Scan for the cell matching the given text and deliver its [X, Y] coordinate at center. 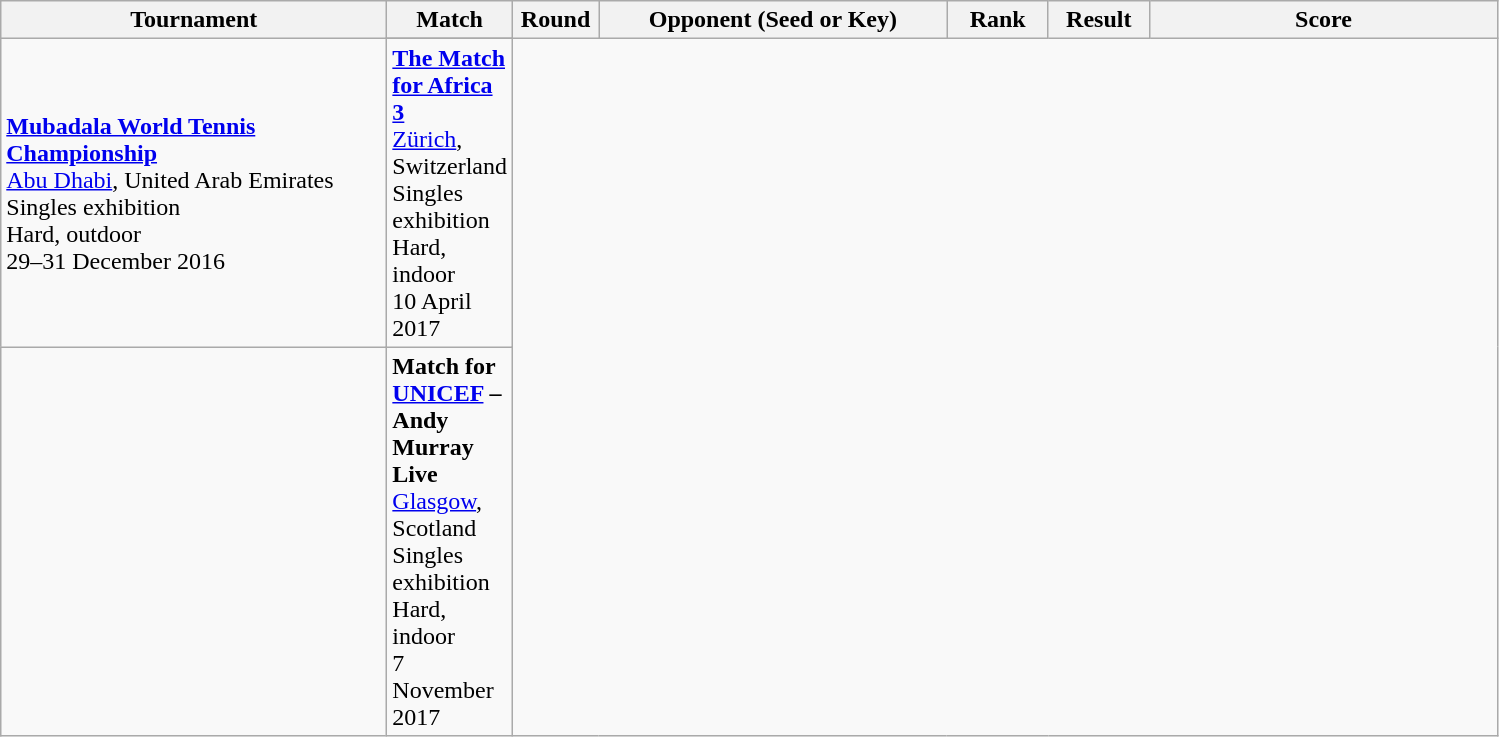
Tournament [194, 20]
Round [556, 20]
Score [1324, 20]
Result [1098, 20]
Match [450, 20]
Match for UNICEF – Andy Murray Live Glasgow, ScotlandSingles exhibitionHard, indoor7 November 2017 [450, 542]
The Match for Africa 3 Zürich, SwitzerlandSingles exhibitionHard, indoor10 April 2017 [450, 193]
Opponent (Seed or Key) [774, 20]
Rank [998, 20]
Mubadala World Tennis Championship Abu Dhabi, United Arab EmiratesSingles exhibitionHard, outdoor29–31 December 2016 [194, 193]
